Output the (x, y) coordinate of the center of the cell containing the given text.  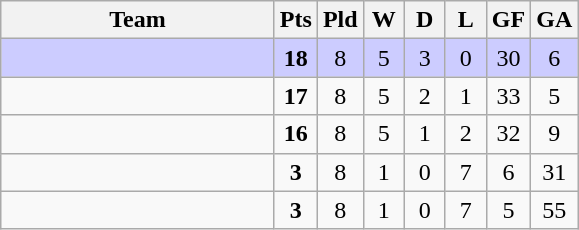
33 (508, 96)
30 (508, 58)
17 (296, 96)
16 (296, 134)
GA (554, 20)
55 (554, 210)
32 (508, 134)
GF (508, 20)
31 (554, 172)
W (384, 20)
Pts (296, 20)
18 (296, 58)
D (424, 20)
9 (554, 134)
L (466, 20)
Pld (340, 20)
Team (138, 20)
